Search for the cell housing the specified text and yield its (X, Y) center coordinate. 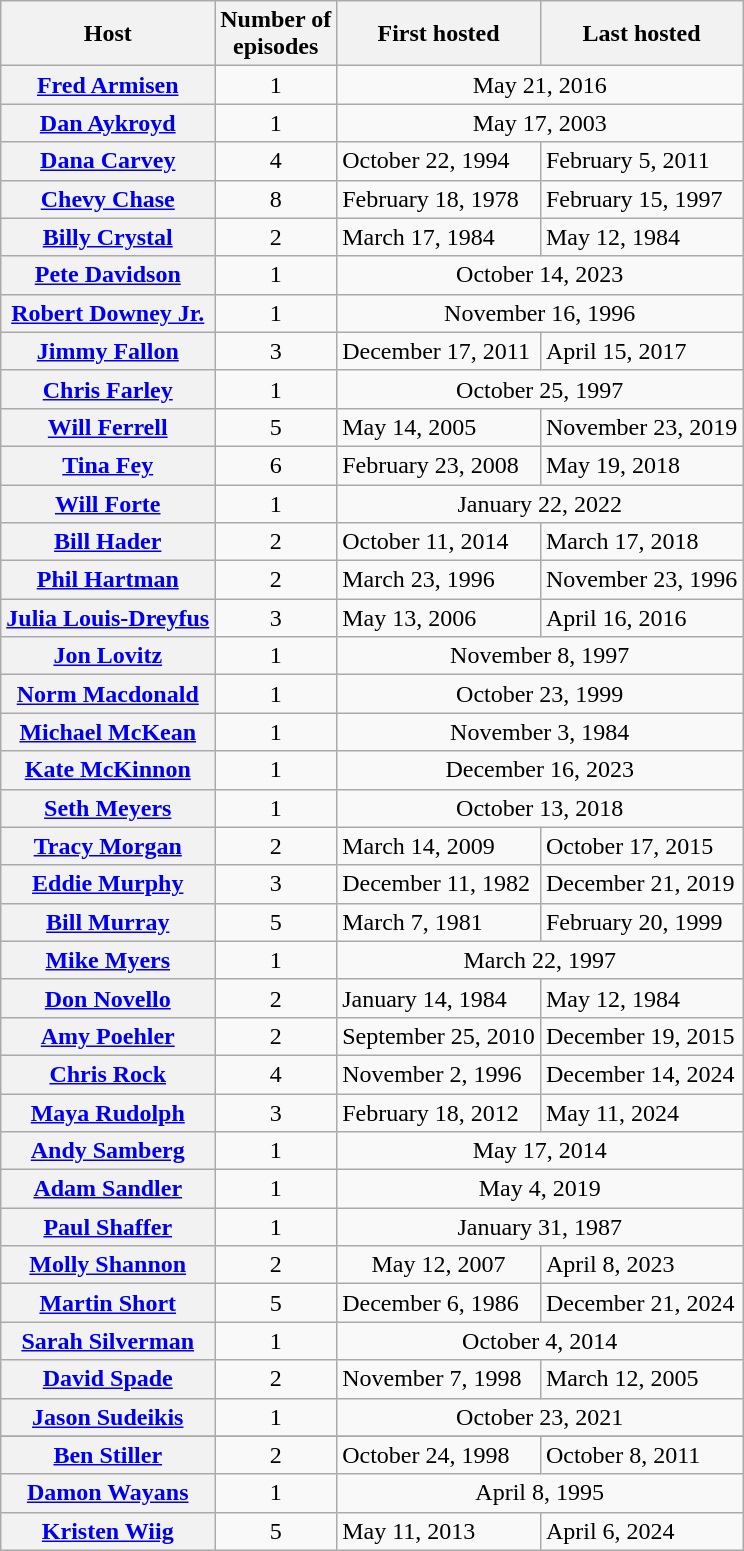
November 7, 1998 (439, 1379)
Don Novello (108, 998)
Bill Hader (108, 542)
November 23, 1996 (641, 580)
November 16, 1996 (540, 313)
May 14, 2005 (439, 427)
May 13, 2006 (439, 618)
Billy Crystal (108, 237)
Last hosted (641, 34)
March 14, 2009 (439, 846)
October 22, 1994 (439, 161)
Robert Downey Jr. (108, 313)
November 23, 2019 (641, 427)
May 12, 2007 (439, 1265)
Chevy Chase (108, 199)
November 2, 1996 (439, 1074)
January 14, 1984 (439, 998)
8 (276, 199)
March 22, 1997 (540, 960)
Michael McKean (108, 732)
May 11, 2013 (439, 1531)
December 21, 2024 (641, 1303)
January 31, 1987 (540, 1227)
February 18, 2012 (439, 1113)
First hosted (439, 34)
Jason Sudeikis (108, 1417)
Amy Poehler (108, 1036)
Eddie Murphy (108, 884)
Ben Stiller (108, 1455)
October 8, 2011 (641, 1455)
March 23, 1996 (439, 580)
February 5, 2011 (641, 161)
December 14, 2024 (641, 1074)
Dana Carvey (108, 161)
Pete Davidson (108, 275)
October 13, 2018 (540, 808)
December 19, 2015 (641, 1036)
Number ofepisodes (276, 34)
April 16, 2016 (641, 618)
David Spade (108, 1379)
April 6, 2024 (641, 1531)
April 8, 1995 (540, 1493)
Martin Short (108, 1303)
Adam Sandler (108, 1189)
November 8, 1997 (540, 656)
Kristen Wiig (108, 1531)
Norm Macdonald (108, 694)
Mike Myers (108, 960)
Maya Rudolph (108, 1113)
February 23, 2008 (439, 465)
December 6, 1986 (439, 1303)
December 17, 2011 (439, 351)
Andy Samberg (108, 1151)
Will Forte (108, 503)
November 3, 1984 (540, 732)
Kate McKinnon (108, 770)
December 21, 2019 (641, 884)
May 17, 2014 (540, 1151)
Jon Lovitz (108, 656)
Molly Shannon (108, 1265)
Paul Shaffer (108, 1227)
Host (108, 34)
Julia Louis-Dreyfus (108, 618)
Tracy Morgan (108, 846)
May 21, 2016 (540, 85)
March 7, 1981 (439, 922)
March 17, 1984 (439, 237)
April 8, 2023 (641, 1265)
January 22, 2022 (540, 503)
October 17, 2015 (641, 846)
October 4, 2014 (540, 1341)
October 14, 2023 (540, 275)
Seth Meyers (108, 808)
Will Ferrell (108, 427)
October 11, 2014 (439, 542)
December 11, 1982 (439, 884)
October 24, 1998 (439, 1455)
February 15, 1997 (641, 199)
October 23, 2021 (540, 1417)
Chris Farley (108, 389)
Bill Murray (108, 922)
February 20, 1999 (641, 922)
December 16, 2023 (540, 770)
Chris Rock (108, 1074)
May 19, 2018 (641, 465)
April 15, 2017 (641, 351)
September 25, 2010 (439, 1036)
Sarah Silverman (108, 1341)
May 11, 2024 (641, 1113)
Dan Aykroyd (108, 123)
Phil Hartman (108, 580)
May 17, 2003 (540, 123)
6 (276, 465)
May 4, 2019 (540, 1189)
Damon Wayans (108, 1493)
February 18, 1978 (439, 199)
Tina Fey (108, 465)
March 17, 2018 (641, 542)
Jimmy Fallon (108, 351)
October 25, 1997 (540, 389)
October 23, 1999 (540, 694)
March 12, 2005 (641, 1379)
Fred Armisen (108, 85)
